Provide the (X, Y) coordinate of the cell's center where the given text is located.  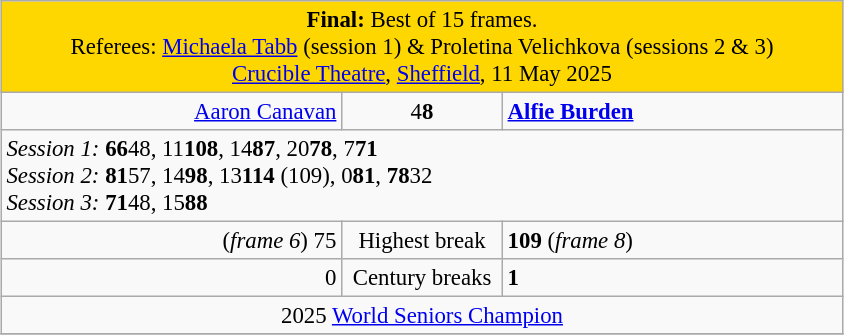
109 (frame 8) (672, 241)
Highest break (422, 241)
1 (672, 278)
Session 1: 6648, 11108, 1487, 2078, 771Session 2: 8157, 1498, 13114 (109), 081, 7832Session 3: 7148, 1588 (422, 176)
(frame 6) 75 (172, 241)
48 (422, 112)
Century breaks (422, 278)
0 (172, 278)
Alfie Burden (672, 112)
Aaron Canavan (172, 112)
Final: Best of 15 frames.Referees: Michaela Tabb (session 1) & Proletina Velichkova (sessions 2 & 3)Crucible Theatre, Sheffield, 11 May 2025 (422, 47)
2025 World Seniors Champion (422, 316)
